Detect which cell encompasses the target text, then output its [X, Y] center coordinate. 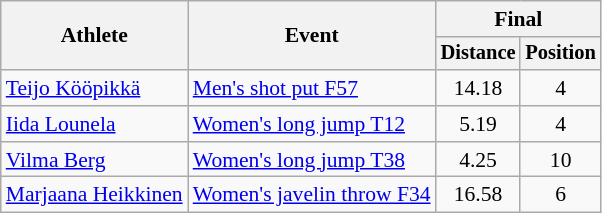
Women's long jump T38 [312, 160]
5.19 [478, 124]
Distance [478, 54]
Teijo Kööpikkä [94, 88]
4.25 [478, 160]
Women's long jump T12 [312, 124]
Final [518, 19]
Position [560, 54]
Men's shot put F57 [312, 88]
Athlete [94, 36]
Marjaana Heikkinen [94, 195]
Women's javelin throw F34 [312, 195]
Iida Lounela [94, 124]
Event [312, 36]
14.18 [478, 88]
16.58 [478, 195]
6 [560, 195]
10 [560, 160]
Vilma Berg [94, 160]
